Return (X, Y) of the center of cell containing provided text 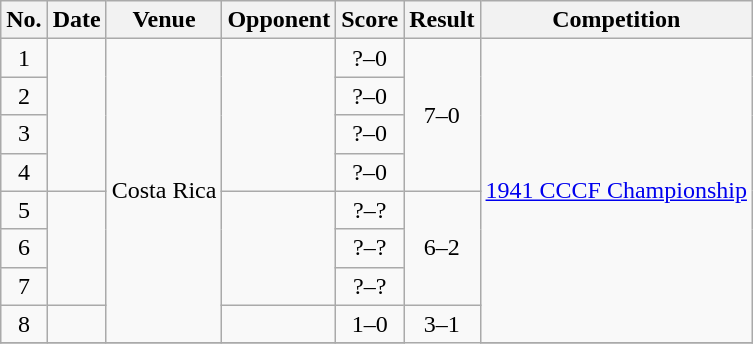
Score (370, 20)
Result (442, 20)
8 (24, 324)
Competition (616, 20)
Opponent (279, 20)
Venue (164, 20)
7 (24, 286)
3 (24, 134)
3–1 (442, 324)
1 (24, 58)
4 (24, 172)
5 (24, 210)
Costa Rica (164, 191)
7–0 (442, 115)
1–0 (370, 324)
1941 CCCF Championship (616, 191)
No. (24, 20)
Date (76, 20)
2 (24, 96)
6 (24, 248)
6–2 (442, 248)
